Return the [X, Y] coordinate for the center point of the cell that contains the specified text.  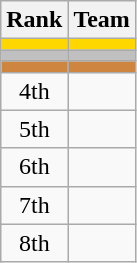
Rank [34, 20]
4th [34, 91]
8th [34, 243]
5th [34, 129]
6th [34, 167]
Team [102, 20]
7th [34, 205]
